Detect which cell encompasses the target text, then output its [X, Y] center coordinate. 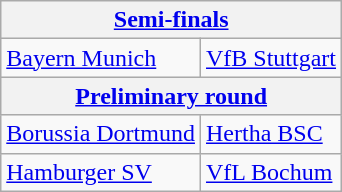
Semi-finals [172, 20]
Hamburger SV [101, 172]
Bayern Munich [101, 58]
VfB Stuttgart [270, 58]
Preliminary round [172, 96]
Hertha BSC [270, 134]
VfL Bochum [270, 172]
Borussia Dortmund [101, 134]
